Capture the cell that displays the provided text and extract its (X, Y) central coordinate. 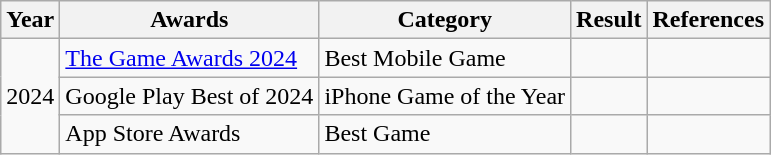
Best Game (445, 134)
iPhone Game of the Year (445, 96)
The Game Awards 2024 (190, 58)
References (708, 20)
Year (30, 20)
App Store Awards (190, 134)
Google Play Best of 2024 (190, 96)
Best Mobile Game (445, 58)
Result (609, 20)
2024 (30, 96)
Category (445, 20)
Awards (190, 20)
